Return the [X, Y] coordinate for the center point of the cell that contains the specified text.  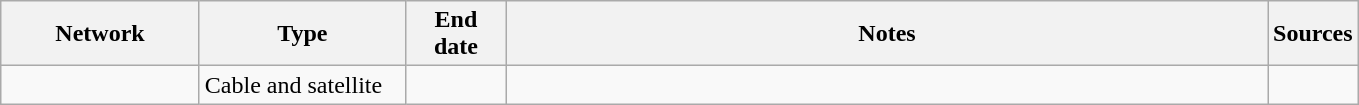
Sources [1314, 34]
End date [456, 34]
Type [302, 34]
Network [100, 34]
Cable and satellite [302, 85]
Notes [886, 34]
